Extract the (x, y) coordinate from the center of the cell holding the provided text.  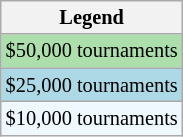
$50,000 tournaments (92, 51)
$25,000 tournaments (92, 85)
Legend (92, 17)
$10,000 tournaments (92, 118)
